Identify which cell holds the provided text, then report its [X, Y] central coordinate. 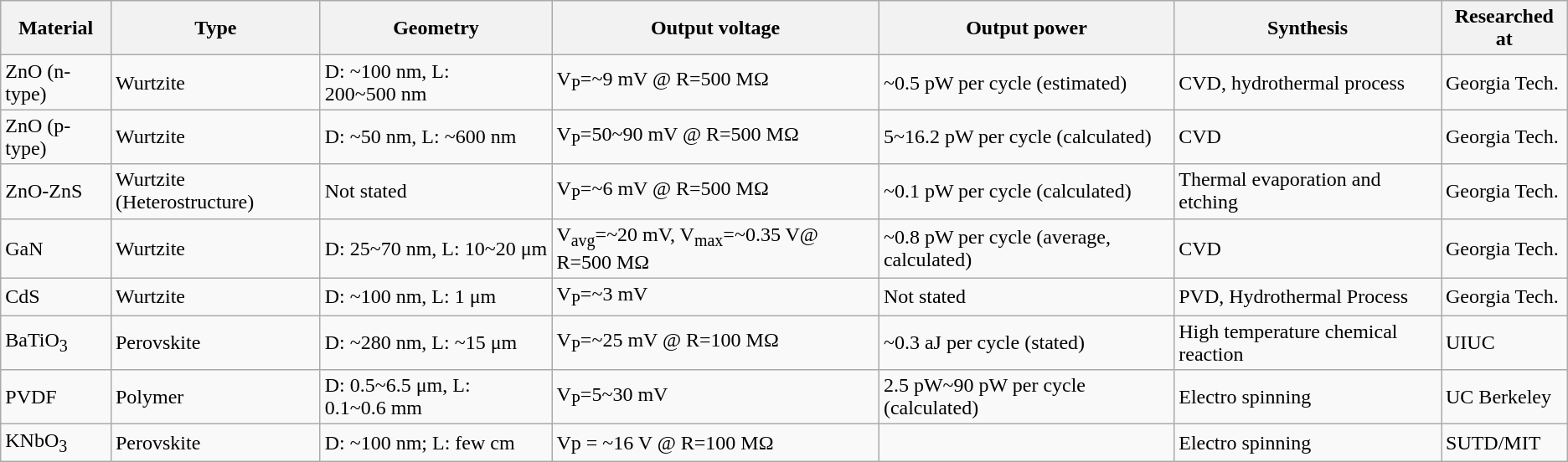
Output power [1026, 28]
~0.3 aJ per cycle (stated) [1026, 343]
ZnO (n-type) [56, 82]
Synthesis [1308, 28]
2.5 pW~90 pW per cycle (calculated) [1026, 397]
VP=~6 mV @ R=500 MΩ [715, 191]
Vp = ~16 V @ R=100 MΩ [715, 443]
D: ~100 nm, L: 200~500 nm [436, 82]
~0.5 pW per cycle (estimated) [1026, 82]
Output voltage [715, 28]
Vavg=~20 mV, Vmax=~0.35 V@ R=500 MΩ [715, 248]
VP=~3 mV [715, 296]
Thermal evaporation and etching [1308, 191]
D: ~100 nm; L: few cm [436, 443]
GaN [56, 248]
PVDF [56, 397]
KNbO3 [56, 443]
ZnO (p-type) [56, 137]
D: ~280 nm, L: ~15 μm [436, 343]
CVD, hydrothermal process [1308, 82]
Researched at [1504, 28]
~0.1 pW per cycle (calculated) [1026, 191]
VP=~25 mV @ R=100 MΩ [715, 343]
PVD, Hydrothermal Process [1308, 296]
UIUC [1504, 343]
High temperature chemical reaction [1308, 343]
VP=5~30 mV [715, 397]
ZnO-ZnS [56, 191]
D: ~100 nm, L: 1 μm [436, 296]
D: 25~70 nm, L: 10~20 μm [436, 248]
VP=~9 mV @ R=500 MΩ [715, 82]
Material [56, 28]
Wurtzite (Heterostructure) [215, 191]
D: ~50 nm, L: ~600 nm [436, 137]
5~16.2 pW per cycle (calculated) [1026, 137]
Type [215, 28]
Polymer [215, 397]
UC Berkeley [1504, 397]
VP=50~90 mV @ R=500 MΩ [715, 137]
D: 0.5~6.5 μm, L: 0.1~0.6 mm [436, 397]
~0.8 pW per cycle (average, calculated) [1026, 248]
Geometry [436, 28]
CdS [56, 296]
BaTiO3 [56, 343]
SUTD/MIT [1504, 443]
